Scan for the cell matching the given text and deliver its [x, y] coordinate at center. 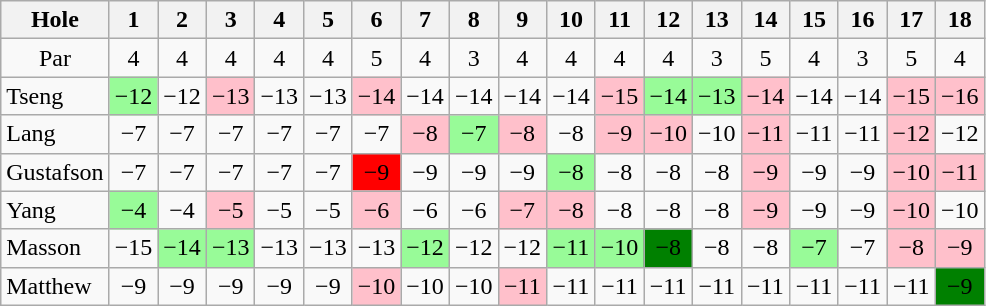
7 [426, 20]
Matthew [55, 286]
11 [620, 20]
17 [912, 20]
Yang [55, 210]
2 [182, 20]
Hole [55, 20]
14 [766, 20]
8 [474, 20]
−16 [960, 96]
1 [134, 20]
16 [862, 20]
Gustafson [55, 172]
6 [376, 20]
15 [814, 20]
Masson [55, 248]
9 [522, 20]
18 [960, 20]
Tseng [55, 96]
13 [716, 20]
Lang [55, 134]
10 [572, 20]
Par [55, 58]
12 [668, 20]
